Output the [X, Y] coordinate of the center of the cell containing the given text.  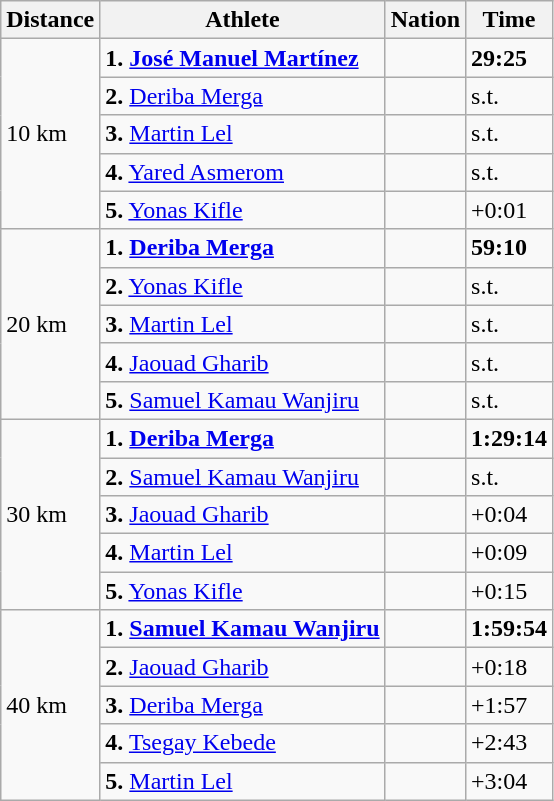
30 km [50, 514]
20 km [50, 324]
+0:04 [510, 515]
4. Martin Lel [242, 553]
+0:18 [510, 667]
10 km [50, 134]
5. Samuel Kamau Wanjiru [242, 400]
Distance [50, 20]
5. Martin Lel [242, 781]
1. José Manuel Martínez [242, 58]
4. Yared Asmerom [242, 172]
1:59:54 [510, 629]
1. Samuel Kamau Wanjiru [242, 629]
2. Samuel Kamau Wanjiru [242, 477]
3. Jaouad Gharib [242, 515]
Time [510, 20]
29:25 [510, 58]
+2:43 [510, 743]
+0:15 [510, 591]
40 km [50, 705]
1:29:14 [510, 438]
3. Deriba Merga [242, 705]
+0:09 [510, 553]
+0:01 [510, 210]
2. Yonas Kifle [242, 286]
+1:57 [510, 705]
Athlete [242, 20]
59:10 [510, 248]
Nation [425, 20]
2. Deriba Merga [242, 96]
4. Tsegay Kebede [242, 743]
4. Jaouad Gharib [242, 362]
+3:04 [510, 781]
2. Jaouad Gharib [242, 667]
